Identify which cell holds the provided text, then report its [x, y] central coordinate. 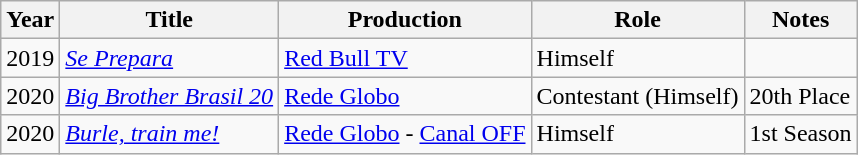
Rede Globo [405, 96]
1st Season [800, 134]
Rede Globo - Canal OFF [405, 134]
Year [30, 20]
Contestant (Himself) [638, 96]
Red Bull TV [405, 58]
Notes [800, 20]
Production [405, 20]
Big Brother Brasil 20 [170, 96]
20th Place [800, 96]
Title [170, 20]
2019 [30, 58]
Role [638, 20]
Burle, train me! [170, 134]
Se Prepara [170, 58]
